Scan for the cell matching the given text and deliver its [X, Y] coordinate at center. 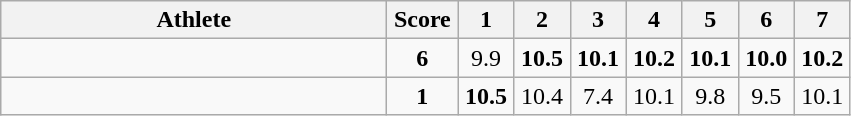
9.5 [766, 96]
10.0 [766, 58]
3 [598, 20]
10.4 [542, 96]
9.9 [486, 58]
5 [710, 20]
Athlete [194, 20]
7.4 [598, 96]
7 [822, 20]
Score [422, 20]
2 [542, 20]
4 [654, 20]
9.8 [710, 96]
